Extract the [X, Y] coordinate from the center of the cell holding the provided text.  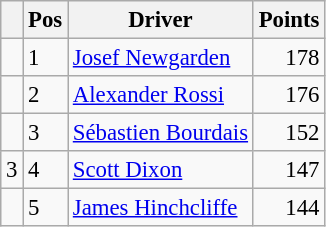
Driver [161, 20]
Scott Dixon [161, 170]
176 [288, 95]
Josef Newgarden [161, 58]
1 [46, 58]
4 [46, 170]
178 [288, 58]
James Hinchcliffe [161, 208]
2 [46, 95]
147 [288, 170]
5 [46, 208]
144 [288, 208]
Alexander Rossi [161, 95]
152 [288, 133]
Points [288, 20]
Pos [46, 20]
Sébastien Bourdais [161, 133]
